Return [X, Y] of the center of cell containing provided text 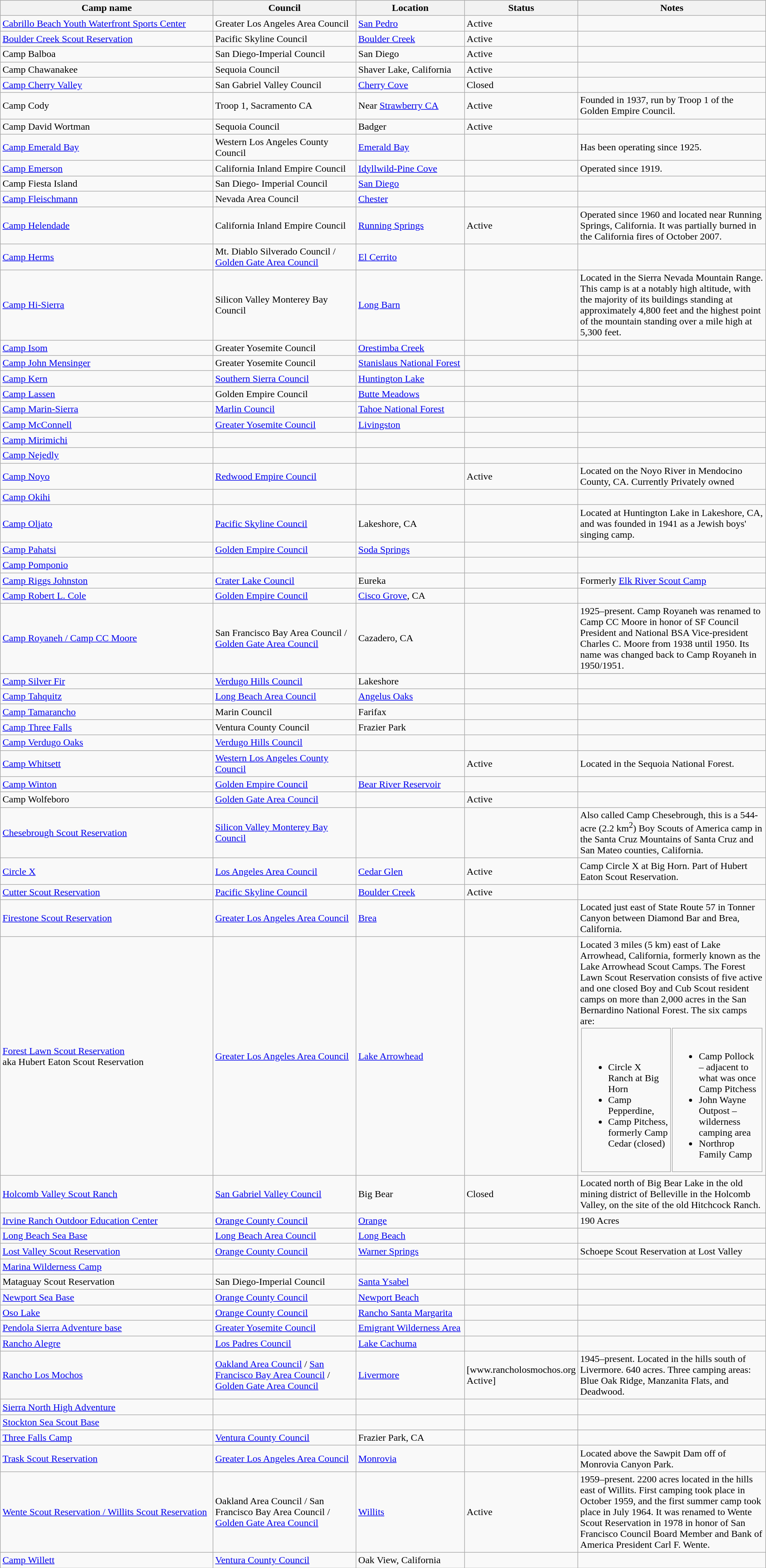
Golden Gate Area Council [284, 800]
Rancho Alegre [107, 1343]
Long Beach [410, 1236]
Camp Isom [107, 348]
Camp Robert L. Cole [107, 596]
Badger [410, 126]
Orange [410, 1221]
Camp Cody [107, 106]
Camp Riggs Johnston [107, 581]
Holcomb Valley Scout Ranch [107, 1194]
Located at Huntington Lake in Lakeshore, CA, and was founded in 1941 as a Jewish boys' singing camp. [672, 523]
Located above the Sawpit Dam off of Monrovia Canyon Park. [672, 1459]
Emerald Bay [410, 147]
Marin Council [284, 712]
Camp Kern [107, 379]
Camp Fiesta Island [107, 183]
Camp Chawanakee [107, 69]
Status [521, 8]
Warner Springs [410, 1251]
Camp Hi-Sierra [107, 305]
Camp Willett [107, 1560]
Lost Valley Scout Reservation [107, 1251]
Tahoe National Forest [410, 409]
San Francisco Bay Area Council / Golden Gate Area Council [284, 638]
Operated since 1919. [672, 168]
Rancho Los Mochos [107, 1375]
Camp Noyo [107, 476]
Camp Helendade [107, 225]
Frazier Park, CA [410, 1438]
San Pedro [410, 23]
El Cerrito [410, 257]
Livermore [410, 1375]
Livingston [410, 425]
Cisco Grove, CA [410, 596]
Farifax [410, 712]
Stockton Sea Scout Base [107, 1422]
Wente Scout Reservation / Willits Scout Reservation [107, 1512]
Camp Circle X at Big Horn. Part of Hubert Eaton Scout Reservation. [672, 871]
Camp name [107, 8]
Crater Lake Council [284, 581]
Trask Scout Reservation [107, 1459]
Circle X [107, 871]
1945–present. Located in the hills south of Livermore. 640 acres. Three camping areas: Blue Oak Ridge, Manzanita Flats, and Deadwood. [672, 1375]
190 Acres [672, 1221]
Camp Cherry Valley [107, 85]
Boulder Creek Scout Reservation [107, 39]
Troop 1, Sacramento CA [284, 106]
Camp Pollock – adjacent to what was once Camp PitchessJohn Wayne Outpost – wilderness camping areaNorthrop Family Camp [718, 1100]
Circle X Ranch at Big HornCamp Pepperdine,Camp Pitchess, formerly Camp Cedar (closed) [626, 1100]
Camp Tamarancho [107, 712]
Idyllwild-Pine Cove [410, 168]
Founded in 1937, run by Troop 1 of the Golden Empire Council. [672, 106]
Camp Mirimichi [107, 440]
Forest Lawn Scout Reservationaka Hubert Eaton Scout Reservation [107, 1056]
Emigrant Wilderness Area [410, 1328]
Located on the Noyo River in Mendocino County, CA. Currently Privately owned [672, 476]
Marina Wilderness Camp [107, 1267]
Camp David Wortman [107, 126]
Orestimba Creek [410, 348]
Camp Pomponio [107, 565]
Brea [410, 918]
Camp Tahquitz [107, 697]
Camp Lassen [107, 394]
Camp Oljato [107, 523]
Marlin Council [284, 409]
Council [284, 8]
Cedar Glen [410, 871]
Location [410, 8]
Near Strawberry CA [410, 106]
Nevada Area Council [284, 199]
Schoepe Scout Reservation at Lost Valley [672, 1251]
Mt. Diablo Silverado Council / Golden Gate Area Council [284, 257]
Camp John Mensinger [107, 363]
Willits [410, 1512]
Butte Meadows [410, 394]
Notes [672, 8]
Camp Nejedly [107, 455]
Camp Emerald Bay [107, 147]
Lakeshore [410, 681]
Camp Verdugo Oaks [107, 743]
Camp Winton [107, 784]
Soda Springs [410, 549]
Los Angeles Area Council [284, 871]
Sierra North High Adventure [107, 1407]
Mataguay Scout Reservation [107, 1282]
Rancho Santa Margarita [410, 1313]
Chesebrough Scout Reservation [107, 833]
Camp Balboa [107, 54]
Cazadero, CA [410, 638]
[www.rancholosmochos.org Active] [521, 1375]
Southern Sierra Council [284, 379]
Located north of Big Bear Lake in the old mining district of Belleville in the Holcomb Valley, on the site of the old Hitchcock Ranch. [672, 1194]
Camp Silver Fir [107, 681]
Camp Okihi [107, 497]
Camp Marin-Sierra [107, 409]
Camp Fleischmann [107, 199]
Santa Ysabel [410, 1282]
Operated since 1960 and located near Running Springs, California. It was partially burned in the California fires of October 2007. [672, 225]
Redwood Empire Council [284, 476]
Has been operating since 1925. [672, 147]
Camp Emerson [107, 168]
Lake Arrowhead [410, 1056]
Newport Beach [410, 1297]
Cutter Scout Reservation [107, 892]
Cherry Cove [410, 85]
Camp Pahatsi [107, 549]
Los Padres Council [284, 1343]
Located just east of State Route 57 in Tonner Canyon between Diamond Bar and Brea, California. [672, 918]
Irvine Ranch Outdoor Education Center [107, 1221]
Formerly Elk River Scout Camp [672, 581]
Lakeshore, CA [410, 523]
Long Barn [410, 305]
Long Beach Sea Base [107, 1236]
Monrovia [410, 1459]
Huntington Lake [410, 379]
Shaver Lake, California [410, 69]
San Diego- Imperial Council [284, 183]
Oak View, California [410, 1560]
Frazier Park [410, 727]
Oso Lake [107, 1313]
Angelus Oaks [410, 697]
Running Springs [410, 225]
Big Bear [410, 1194]
Three Falls Camp [107, 1438]
Cabrillo Beach Youth Waterfront Sports Center [107, 23]
Camp Wolfeboro [107, 800]
Bear River Reservoir [410, 784]
Stanislaus National Forest [410, 363]
Camp Three Falls [107, 727]
Firestone Scout Reservation [107, 918]
Eureka [410, 581]
Camp McConnell [107, 425]
Pendola Sierra Adventure base [107, 1328]
Located in the Sequoia National Forest. [672, 764]
Camp Whitsett [107, 764]
Chester [410, 199]
Lake Cachuma [410, 1343]
Camp Royaneh / Camp CC Moore [107, 638]
Camp Herms [107, 257]
Newport Sea Base [107, 1297]
